Pinpoint the cell where the given text exists, returning its (X, Y) midpoint coordinate. 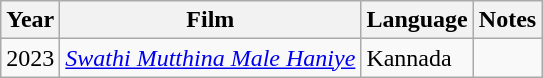
2023 (30, 58)
Film (210, 20)
Kannada (417, 58)
Language (417, 20)
Notes (507, 20)
Swathi Mutthina Male Haniye (210, 58)
Year (30, 20)
